Return [X, Y] of the center of cell containing provided text 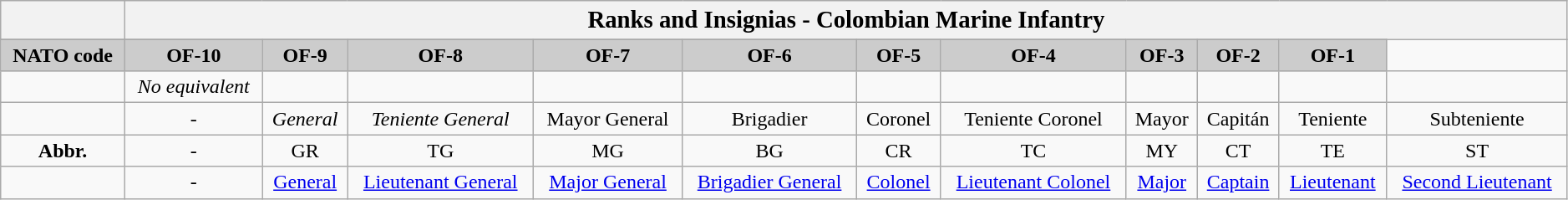
Second Lieutenant [1477, 182]
TC [1033, 151]
Major General [607, 182]
OF-8 [440, 55]
Teniente [1333, 119]
NATO code [63, 55]
TG [440, 151]
Major [1161, 182]
CT [1238, 151]
MY [1161, 151]
OF-5 [898, 55]
Coronel [898, 119]
OF-7 [607, 55]
Subteniente [1477, 119]
OF-3 [1161, 55]
OF-1 [1333, 55]
ST [1477, 151]
OF-10 [194, 55]
Captain [1238, 182]
Colonel [898, 182]
Lieutenant [1333, 182]
Lieutenant Colonel [1033, 182]
No equivalent [194, 87]
GR [305, 151]
Brigadier General [770, 182]
Teniente Coronel [1033, 119]
Ranks and Insignias - Colombian Marine Infantry [845, 20]
OF-9 [305, 55]
Lieutenant General [440, 182]
Capitán [1238, 119]
CR [898, 151]
BG [770, 151]
MG [607, 151]
Abbr. [63, 151]
Teniente General [440, 119]
OF-2 [1238, 55]
OF-6 [770, 55]
TE [1333, 151]
Brigadier [770, 119]
Mayor General [607, 119]
Mayor [1161, 119]
OF-4 [1033, 55]
